From the cell containing the given text, extract its center point as [x, y] coordinate. 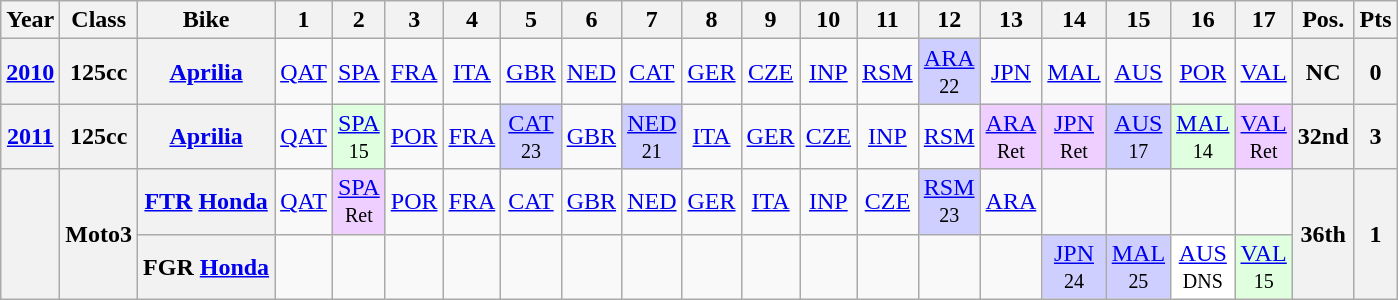
ARA [1011, 202]
Pos. [1323, 20]
2010 [30, 72]
VALRet [1264, 136]
ARA22 [949, 72]
NED21 [652, 136]
4 [472, 20]
FGR Honda [206, 266]
6 [591, 20]
9 [770, 20]
AUS [1138, 72]
SPA15 [358, 136]
AUSDNS [1203, 266]
ARARet [1011, 136]
SPARet [358, 202]
16 [1203, 20]
13 [1011, 20]
32nd [1323, 136]
10 [828, 20]
CAT23 [531, 136]
11 [888, 20]
14 [1074, 20]
Class [99, 20]
5 [531, 20]
Year [30, 20]
2 [358, 20]
NC [1323, 72]
2011 [30, 136]
FTR Honda [206, 202]
Pts [1376, 20]
SPA [358, 72]
VAL [1264, 72]
12 [949, 20]
15 [1138, 20]
8 [712, 20]
VAL15 [1264, 266]
MAL [1074, 72]
17 [1264, 20]
Moto3 [99, 234]
RSM23 [949, 202]
36th [1323, 234]
MAL25 [1138, 266]
JPN24 [1074, 266]
AUS17 [1138, 136]
Bike [206, 20]
0 [1376, 72]
JPNRet [1074, 136]
7 [652, 20]
MAL14 [1203, 136]
JPN [1011, 72]
